Identify which cell holds the provided text, then report its [X, Y] central coordinate. 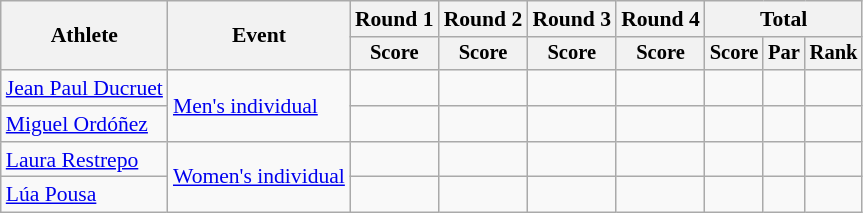
Rank [834, 54]
Round 4 [660, 19]
Round 1 [394, 19]
Jean Paul Ducruet [84, 88]
Men's individual [259, 106]
Lúa Pousa [84, 195]
Women's individual [259, 178]
Event [259, 36]
Athlete [84, 36]
Round 2 [484, 19]
Round 3 [572, 19]
Par [784, 54]
Laura Restrepo [84, 160]
Miguel Ordóñez [84, 124]
Total [784, 19]
